Identify which cell holds the provided text, then report its (X, Y) central coordinate. 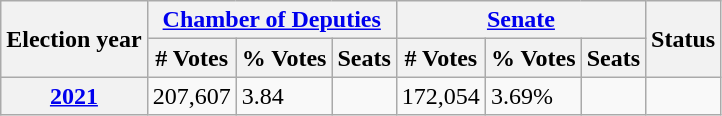
207,607 (192, 96)
Status (684, 39)
172,054 (440, 96)
2021 (74, 96)
3.69% (533, 96)
Senate (520, 20)
Chamber of Deputies (272, 20)
3.84 (284, 96)
Election year (74, 39)
